Find where the given text appears and provide that cell's center as [x, y] coordinate. 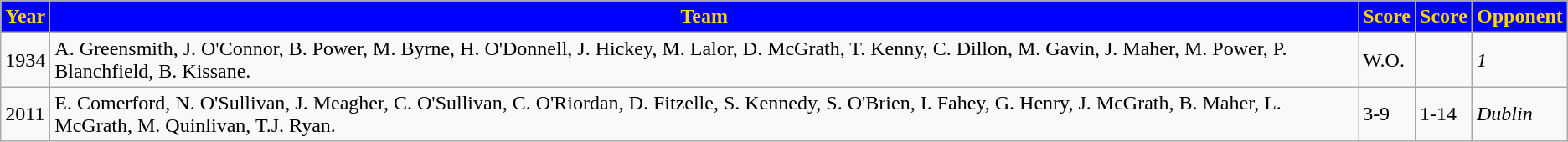
Team [704, 17]
1934 [25, 60]
1 [1519, 60]
Opponent [1519, 17]
1-14 [1444, 114]
2011 [25, 114]
Dublin [1519, 114]
3-9 [1387, 114]
Year [25, 17]
W.O. [1387, 60]
